Locate the cell with the specified text and output its [x, y] center coordinate. 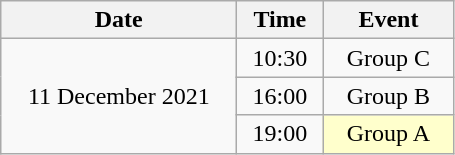
16:00 [280, 96]
11 December 2021 [119, 96]
Group B [388, 96]
Group C [388, 58]
Event [388, 20]
10:30 [280, 58]
Group A [388, 134]
Time [280, 20]
Date [119, 20]
19:00 [280, 134]
